Locate the cell with the specified text and output its (X, Y) center coordinate. 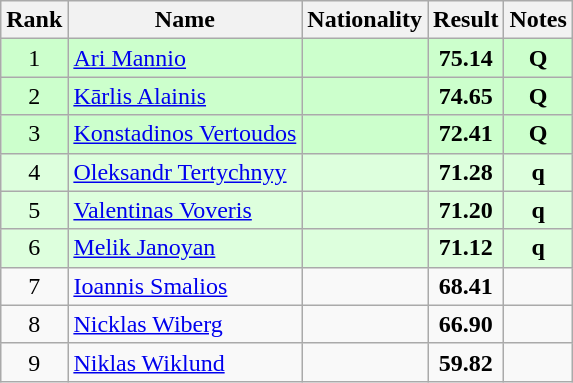
Result (466, 20)
1 (34, 58)
Konstadinos Vertoudos (185, 134)
Kārlis Alainis (185, 96)
Rank (34, 20)
59.82 (466, 362)
Oleksandr Tertychnyy (185, 172)
66.90 (466, 324)
Nationality (365, 20)
5 (34, 210)
9 (34, 362)
Name (185, 20)
Ari Mannio (185, 58)
6 (34, 248)
72.41 (466, 134)
71.12 (466, 248)
Valentinas Voveris (185, 210)
3 (34, 134)
75.14 (466, 58)
4 (34, 172)
8 (34, 324)
Ioannis Smalios (185, 286)
68.41 (466, 286)
71.28 (466, 172)
71.20 (466, 210)
Niklas Wiklund (185, 362)
74.65 (466, 96)
Nicklas Wiberg (185, 324)
2 (34, 96)
Melik Janoyan (185, 248)
7 (34, 286)
Notes (538, 20)
